Determine the [x, y] coordinate at the center of the cell enclosing the given text.  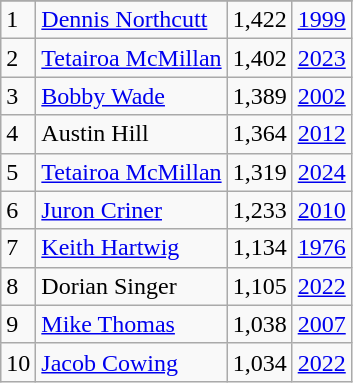
1,233 [260, 210]
2012 [322, 134]
1,034 [260, 362]
2002 [322, 96]
2010 [322, 210]
1,389 [260, 96]
10 [18, 362]
1,364 [260, 134]
1,105 [260, 286]
1,319 [260, 172]
1,038 [260, 324]
7 [18, 248]
Jacob Cowing [132, 362]
1976 [322, 248]
2024 [322, 172]
1,134 [260, 248]
Juron Criner [132, 210]
Mike Thomas [132, 324]
1999 [322, 20]
1,422 [260, 20]
8 [18, 286]
4 [18, 134]
9 [18, 324]
1 [18, 20]
Keith Hartwig [132, 248]
Dorian Singer [132, 286]
5 [18, 172]
1,402 [260, 58]
2023 [322, 58]
Austin Hill [132, 134]
Bobby Wade [132, 96]
2007 [322, 324]
2 [18, 58]
3 [18, 96]
6 [18, 210]
Dennis Northcutt [132, 20]
